Detect which cell encompasses the target text, then output its (X, Y) center coordinate. 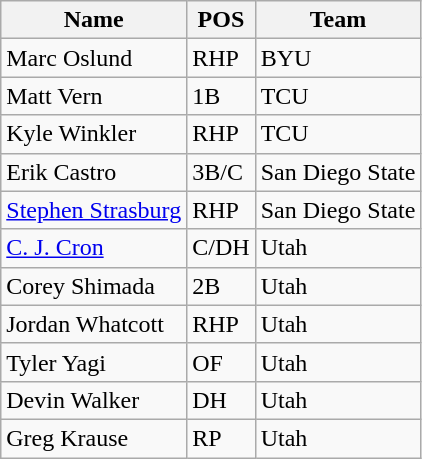
Matt Vern (94, 96)
Team (338, 20)
C. J. Cron (94, 248)
3B/C (221, 172)
BYU (338, 58)
DH (221, 400)
Greg Krause (94, 438)
Tyler Yagi (94, 362)
Kyle Winkler (94, 134)
C/DH (221, 248)
Stephen Strasburg (94, 210)
RP (221, 438)
Corey Shimada (94, 286)
1B (221, 96)
POS (221, 20)
Name (94, 20)
Erik Castro (94, 172)
OF (221, 362)
2B (221, 286)
Devin Walker (94, 400)
Jordan Whatcott (94, 324)
Marc Oslund (94, 58)
